For the text-containing cell, return its midpoint in [x, y] coordinate format. 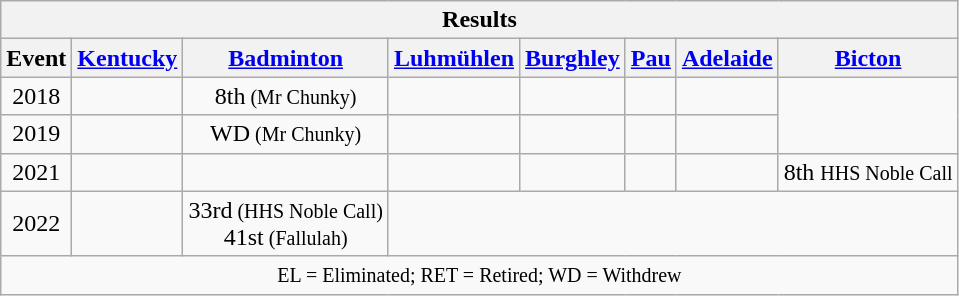
2018 [36, 96]
Results [480, 20]
Luhmühlen [454, 58]
8th (Mr Chunky) [286, 96]
Event [36, 58]
Burghley [573, 58]
Pau [650, 58]
8th HHS Noble Call [868, 172]
Badminton [286, 58]
2021 [36, 172]
EL = Eliminated; RET = Retired; WD = Withdrew [480, 275]
Adelaide [727, 58]
33rd (HHS Noble Call)41st (Fallulah) [286, 224]
Bicton [868, 58]
2022 [36, 224]
Kentucky [128, 58]
2019 [36, 134]
WD (Mr Chunky) [286, 134]
